Find where the given text appears and provide that cell's center as [X, Y] coordinate. 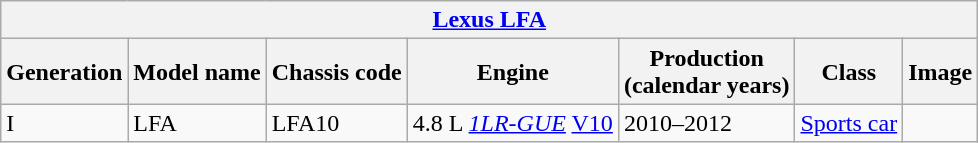
LFA10 [336, 123]
4.8 L 1LR-GUE V10 [512, 123]
Image [940, 72]
2010–2012 [706, 123]
LFA [197, 123]
Production(calendar years) [706, 72]
Lexus LFA [490, 20]
I [64, 123]
Generation [64, 72]
Class [849, 72]
Engine [512, 72]
Sports car [849, 123]
Chassis code [336, 72]
Model name [197, 72]
